Pinpoint the cell where the given text exists, returning its (x, y) midpoint coordinate. 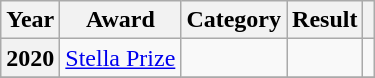
Stella Prize (120, 58)
Result (325, 20)
2020 (30, 58)
Award (120, 20)
Year (30, 20)
Category (234, 20)
